Provide the (X, Y) coordinate of the cell's center where the given text is located.  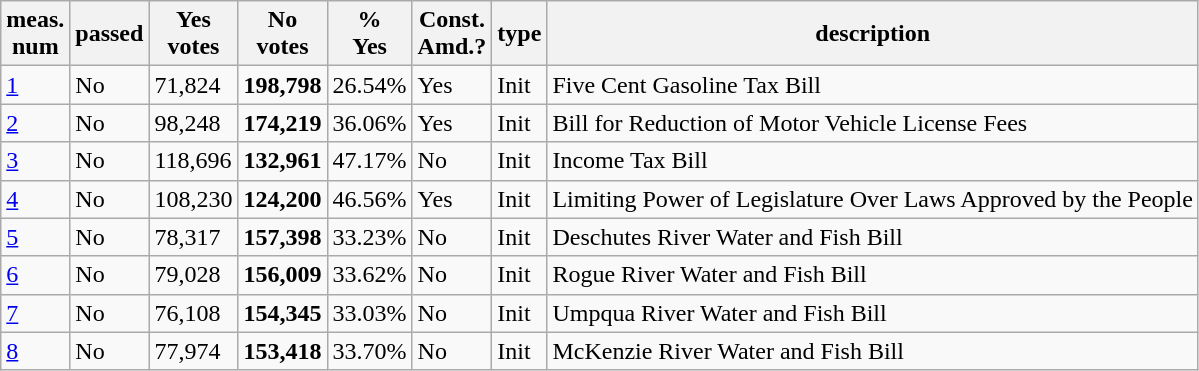
33.70% (370, 351)
76,108 (194, 313)
3 (36, 161)
Limiting Power of Legislature Over Laws Approved by the People (873, 199)
77,974 (194, 351)
124,200 (282, 199)
Umpqua River Water and Fish Bill (873, 313)
33.62% (370, 275)
71,824 (194, 85)
156,009 (282, 275)
2 (36, 123)
157,398 (282, 237)
26.54% (370, 85)
36.06% (370, 123)
description (873, 34)
46.56% (370, 199)
type (520, 34)
meas.num (36, 34)
198,798 (282, 85)
Novotes (282, 34)
6 (36, 275)
108,230 (194, 199)
47.17% (370, 161)
8 (36, 351)
Const.Amd.? (452, 34)
33.23% (370, 237)
154,345 (282, 313)
118,696 (194, 161)
78,317 (194, 237)
174,219 (282, 123)
1 (36, 85)
passed (110, 34)
98,248 (194, 123)
79,028 (194, 275)
McKenzie River Water and Fish Bill (873, 351)
Rogue River Water and Fish Bill (873, 275)
153,418 (282, 351)
4 (36, 199)
7 (36, 313)
5 (36, 237)
33.03% (370, 313)
Deschutes River Water and Fish Bill (873, 237)
Income Tax Bill (873, 161)
Five Cent Gasoline Tax Bill (873, 85)
Bill for Reduction of Motor Vehicle License Fees (873, 123)
%Yes (370, 34)
132,961 (282, 161)
Yesvotes (194, 34)
